Identify which cell holds the provided text, then report its (X, Y) central coordinate. 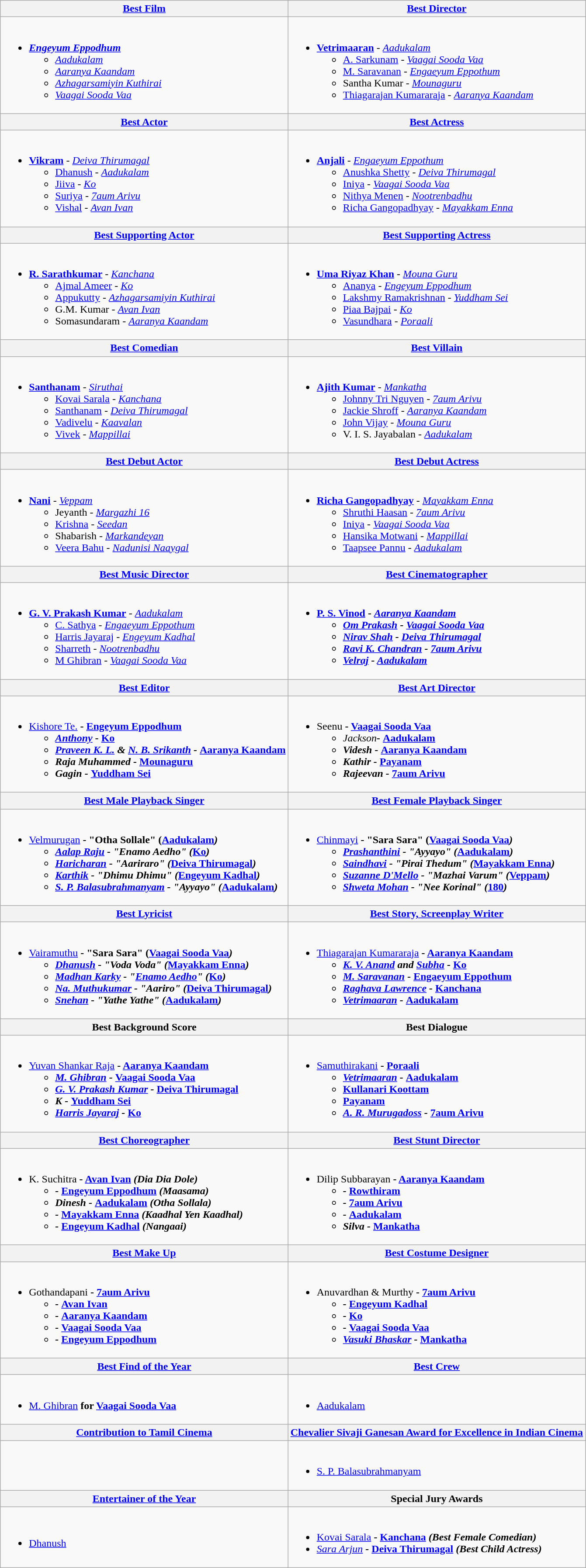
Best Film (144, 9)
Best Stunt Director (437, 1140)
Best Cinematographer (437, 574)
Best Female Playback Singer (437, 801)
Vetrimaaran - AadukalamA. Sarkunam - Vaagai Sooda VaaM. Saravanan - Engaeyum EppothumSantha Kumar - MounaguruThiagarajan Kumararaja - Aaranya Kaandam (437, 65)
Dilip Subbarayan - Aaranya Kaandam- Rowthiram- 7aum Arivu- AadukalamSilva - Mankatha (437, 1196)
Best Make Up (144, 1253)
Anuvardhan & Murthy - 7aum Arivu- Engeyum Kadhal- Ko- Vaagai Sooda VaaVasuki Bhaskar - Mankatha (437, 1310)
Best Actor (144, 122)
Seenu - Vaagai Sooda VaaJackson- AadukalamVidesh - Aaranya KaandamKathir - PayanamRajeevan - 7aum Arivu (437, 744)
Ajith Kumar - MankathaJohnny Tri Nguyen - 7aum ArivuJackie Shroff - Aaranya KaandamJohn Vijay - Mouna GuruV. I. S. Jayabalan - Aadukalam (437, 404)
Best Lyricist (144, 914)
Best Editor (144, 688)
Richa Gangopadhyay - Mayakkam EnnaShruthi Haasan - 7aum ArivuIniya - Vaagai Sooda VaaHansika Motwani - MappillaiTaapsee Pannu - Aadukalam (437, 518)
Best Dialogue (437, 1027)
Vikram - Deiva ThirumagalDhanush - AadukalamJiiva - KoSuriya - 7aum ArivuVishal - Avan Ivan (144, 178)
Best Actress (437, 122)
Best Find of the Year (144, 1366)
M. Ghibran for Vaagai Sooda Vaa (144, 1399)
Samuthirakani - PoraaliVetrimaaran - AadukalamKullanari KoottamPayanamA. R. Murugadoss - 7aum Arivu (437, 1084)
Uma Riyaz Khan - Mouna GuruAnanya - Engeyum EppodhumLakshmy Ramakrishnan - Yuddham SeiPiaa Bajpai - KoVasundhara - Poraali (437, 292)
Best Costume Designer (437, 1253)
Yuvan Shankar Raja - Aaranya KaandamM. Ghibran - Vaagai Sooda VaaG. V. Prakash Kumar - Deiva ThirumagalK - Yuddham SeiHarris Jayaraj - Ko (144, 1084)
Best Choreographer (144, 1140)
Santhanam - SiruthaiKovai Sarala - KanchanaSanthanam - Deiva ThirumagalVadivelu - KaavalanVivek - Mappillai (144, 404)
Kishore Te. - Engeyum EppodhumAnthony - KoPraveen K. L. & N. B. Srikanth - Aaranya KaandamRaja Muhammed - MounaguruGagin - Yuddham Sei (144, 744)
Best Villain (437, 348)
Contribution to Tamil Cinema (144, 1432)
Best Story, Screenplay Writer (437, 914)
Best Debut Actor (144, 461)
Best Art Director (437, 688)
Best Background Score (144, 1027)
Entertainer of the Year (144, 1498)
Chevalier Sivaji Ganesan Award for Excellence in Indian Cinema (437, 1432)
Best Supporting Actress (437, 235)
P. S. Vinod - Aaranya KaandamOm Prakash - Vaagai Sooda VaaNirav Shah - Deiva ThirumagalRavi K. Chandran - 7aum ArivuVelraj - Aadukalam (437, 631)
Dhanush (144, 1537)
Kovai Sarala - Kanchana (Best Female Comedian)Sara Arjun - Deiva Thirumagal (Best Child Actress) (437, 1537)
Thiagarajan Kumararaja - Aaranya KaandamK. V. Anand and Subha - KoM. Saravanan - Engaeyum EppothumRaghava Lawrence - KanchanaVetrimaaran - Aadukalam (437, 970)
Special Jury Awards (437, 1498)
Gothandapani - 7aum Arivu- Avan Ivan- Aaranya Kaandam- Vaagai Sooda Vaa- Engeyum Eppodhum (144, 1310)
Best Supporting Actor (144, 235)
Best Music Director (144, 574)
Best Crew (437, 1366)
Best Comedian (144, 348)
Best Director (437, 9)
Anjali - Engaeyum EppothumAnushka Shetty - Deiva ThirumagalIniya - Vaagai Sooda VaaNithya Menen - NootrenbadhuRicha Gangopadhyay - Mayakkam Enna (437, 178)
Aadukalam (437, 1399)
G. V. Prakash Kumar - AadukalamC. Sathya - Engaeyum EppothumHarris Jayaraj - Engeyum KadhalSharreth - NootrenbadhuM Ghibran - Vaagai Sooda Vaa (144, 631)
Best Male Playback Singer (144, 801)
Engeyum EppodhumAadukalamAaranya KaandamAzhagarsamiyin KuthiraiVaagai Sooda Vaa (144, 65)
Best Debut Actress (437, 461)
S. P. Balasubrahmanyam (437, 1465)
Nani - VeppamJeyanth - Margazhi 16Krishna - SeedanShabarish - MarkandeyanVeera Bahu - Nadunisi Naaygal (144, 518)
R. Sarathkumar - KanchanaAjmal Ameer - KoAppukutty - Azhagarsamiyin KuthiraiG.M. Kumar - Avan IvanSomasundaram - Aaranya Kaandam (144, 292)
